Return (x, y) of the center of cell containing provided text 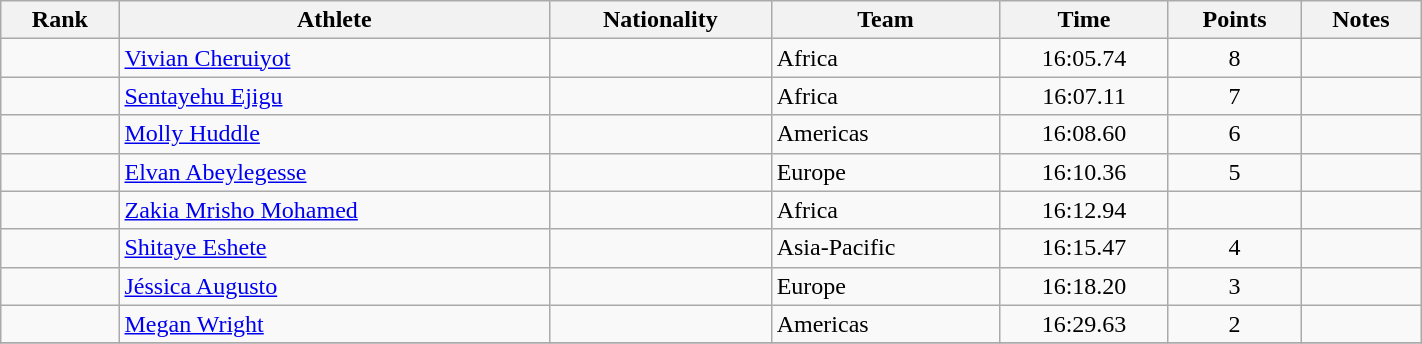
Notes (1362, 20)
Vivian Cheruiyot (334, 58)
Athlete (334, 20)
6 (1234, 134)
4 (1234, 248)
16:08.60 (1084, 134)
Team (886, 20)
16:05.74 (1084, 58)
16:29.63 (1084, 324)
16:12.94 (1084, 210)
Jéssica Augusto (334, 286)
16:10.36 (1084, 172)
16:15.47 (1084, 248)
3 (1234, 286)
5 (1234, 172)
Shitaye Eshete (334, 248)
8 (1234, 58)
Time (1084, 20)
Zakia Mrisho Mohamed (334, 210)
Molly Huddle (334, 134)
Megan Wright (334, 324)
16:07.11 (1084, 96)
7 (1234, 96)
Points (1234, 20)
2 (1234, 324)
Nationality (661, 20)
Elvan Abeylegesse (334, 172)
Asia-Pacific (886, 248)
Sentayehu Ejigu (334, 96)
Rank (60, 20)
16:18.20 (1084, 286)
